From the cell containing the given text, extract its center point as (x, y) coordinate. 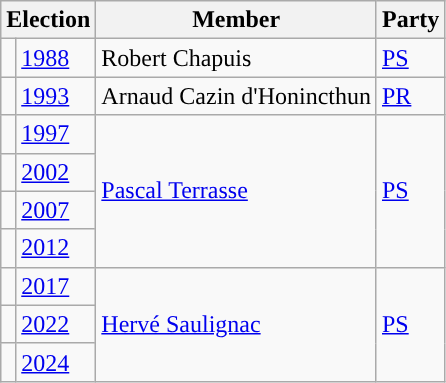
2024 (56, 362)
Robert Chapuis (236, 58)
Hervé Saulignac (236, 324)
Pascal Terrasse (236, 191)
2002 (56, 172)
Arnaud Cazin d'Honincthun (236, 96)
1988 (56, 58)
Election (48, 20)
Member (236, 20)
PR (410, 96)
2012 (56, 248)
2022 (56, 324)
Party (410, 20)
1997 (56, 134)
2017 (56, 286)
1993 (56, 96)
2007 (56, 210)
